Capture the cell that displays the provided text and extract its (x, y) central coordinate. 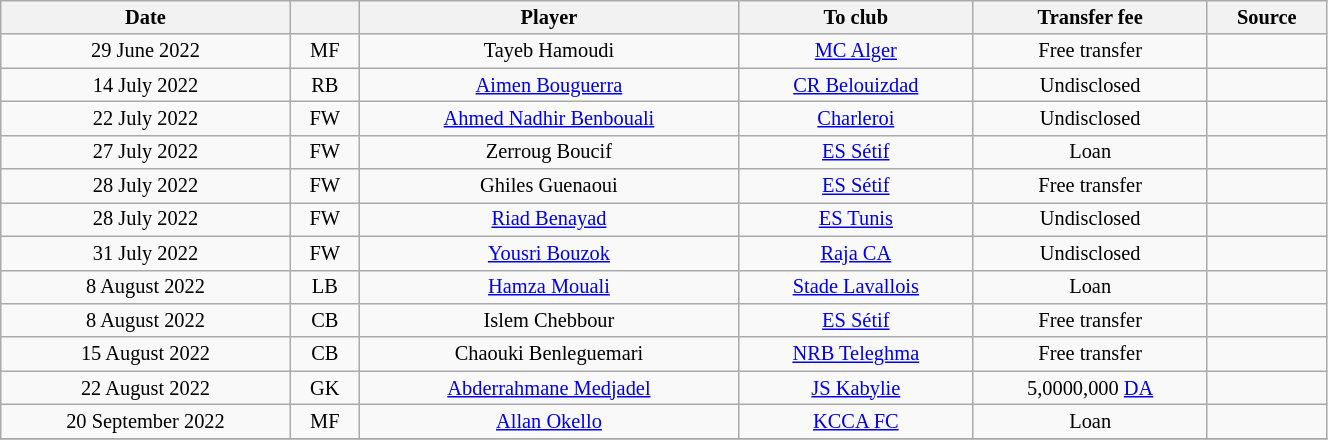
Riad Benayad (548, 219)
Source (1266, 17)
Ahmed Nadhir Benbouali (548, 118)
22 July 2022 (146, 118)
KCCA FC (856, 421)
Tayeb Hamoudi (548, 51)
Player (548, 17)
MC Alger (856, 51)
Chaouki Benleguemari (548, 354)
Date (146, 17)
Aimen Bouguerra (548, 85)
20 September 2022 (146, 421)
LB (324, 287)
ES Tunis (856, 219)
Islem Chebbour (548, 320)
Charleroi (856, 118)
22 August 2022 (146, 388)
Zerroug Boucif (548, 152)
RB (324, 85)
Allan Okello (548, 421)
Ghiles Guenaoui (548, 186)
Transfer fee (1090, 17)
Raja CA (856, 253)
Hamza Mouali (548, 287)
29 June 2022 (146, 51)
15 August 2022 (146, 354)
CR Belouizdad (856, 85)
14 July 2022 (146, 85)
NRB Teleghma (856, 354)
31 July 2022 (146, 253)
Abderrahmane Medjadel (548, 388)
JS Kabylie (856, 388)
To club (856, 17)
27 July 2022 (146, 152)
GK (324, 388)
Stade Lavallois (856, 287)
5,0000,000 DA (1090, 388)
Yousri Bouzok (548, 253)
